Search for the cell housing the specified text and yield its (x, y) center coordinate. 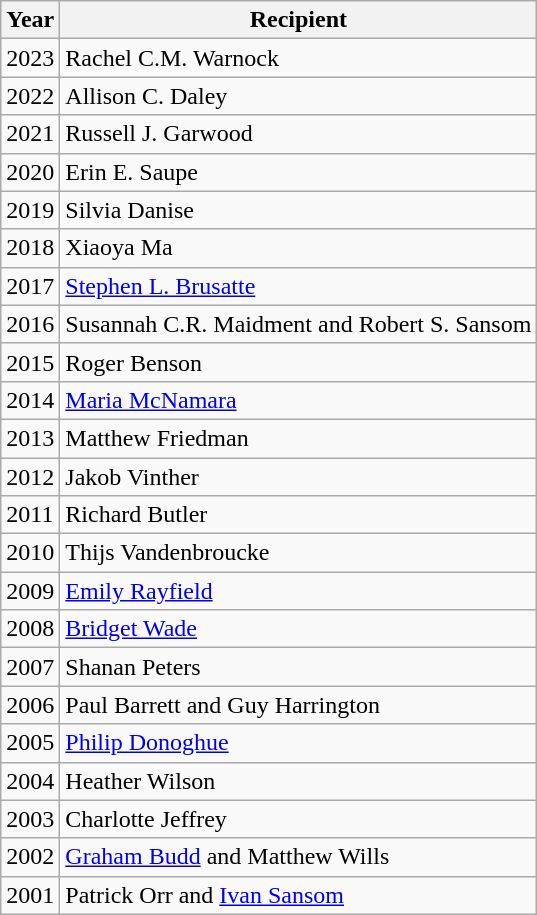
2021 (30, 134)
Bridget Wade (298, 629)
Thijs Vandenbroucke (298, 553)
2018 (30, 248)
Richard Butler (298, 515)
Erin E. Saupe (298, 172)
2011 (30, 515)
2020 (30, 172)
Allison C. Daley (298, 96)
Recipient (298, 20)
2010 (30, 553)
2002 (30, 857)
Xiaoya Ma (298, 248)
2001 (30, 895)
2022 (30, 96)
Rachel C.M. Warnock (298, 58)
2023 (30, 58)
2007 (30, 667)
2003 (30, 819)
2019 (30, 210)
Charlotte Jeffrey (298, 819)
Russell J. Garwood (298, 134)
2014 (30, 400)
2006 (30, 705)
Graham Budd and Matthew Wills (298, 857)
Jakob Vinther (298, 477)
Paul Barrett and Guy Harrington (298, 705)
2008 (30, 629)
2012 (30, 477)
Philip Donoghue (298, 743)
2017 (30, 286)
Matthew Friedman (298, 438)
Shanan Peters (298, 667)
2015 (30, 362)
Silvia Danise (298, 210)
Stephen L. Brusatte (298, 286)
Heather Wilson (298, 781)
2005 (30, 743)
Emily Rayfield (298, 591)
2004 (30, 781)
2016 (30, 324)
2009 (30, 591)
Roger Benson (298, 362)
2013 (30, 438)
Year (30, 20)
Maria McNamara (298, 400)
Susannah C.R. Maidment and Robert S. Sansom (298, 324)
Patrick Orr and Ivan Sansom (298, 895)
